Return (X, Y) of the center of cell containing provided text 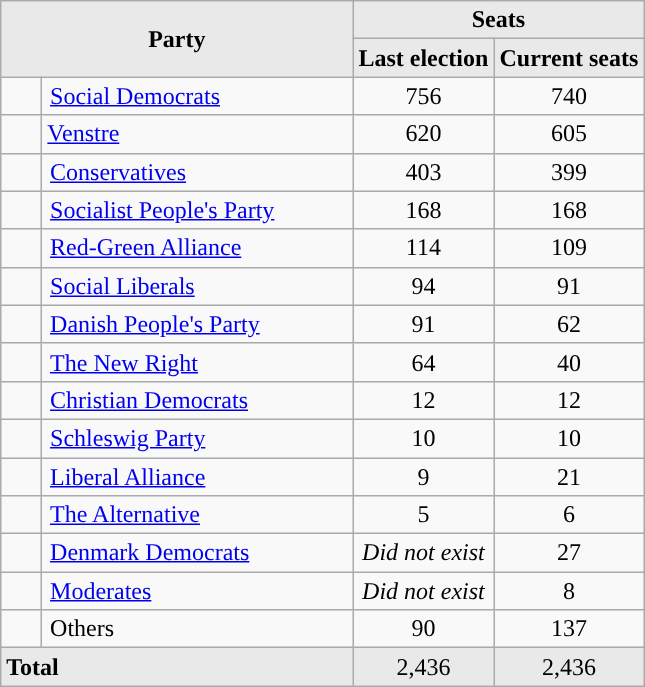
The Alternative (198, 515)
Total (177, 667)
Party (177, 39)
605 (569, 134)
Social Liberals (198, 286)
740 (569, 96)
Moderates (198, 591)
Schleswig Party (198, 438)
Others (198, 629)
Liberal Alliance (198, 477)
756 (424, 96)
109 (569, 248)
Conservatives (198, 172)
Danish People's Party (198, 324)
5 (424, 515)
62 (569, 324)
21 (569, 477)
40 (569, 362)
9 (424, 477)
Venstre (198, 134)
Red-Green Alliance (198, 248)
Last election (424, 58)
6 (569, 515)
399 (569, 172)
Denmark Democrats (198, 553)
620 (424, 134)
94 (424, 286)
Seats (498, 20)
403 (424, 172)
114 (424, 248)
90 (424, 629)
8 (569, 591)
Social Democrats (198, 96)
Current seats (569, 58)
137 (569, 629)
64 (424, 362)
The New Right (198, 362)
27 (569, 553)
Socialist People's Party (198, 210)
Christian Democrats (198, 400)
